Provide the (X, Y) coordinate of the cell's center where the given text is located.  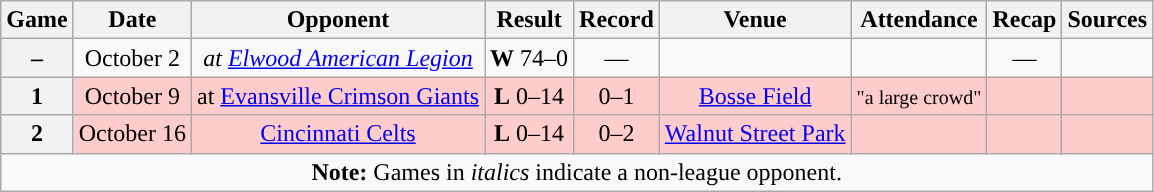
"a large crowd" (919, 96)
0–2 (617, 134)
Result (530, 20)
Date (132, 20)
– (37, 58)
Recap (1024, 20)
at Elwood American Legion (338, 58)
Note: Games in italics indicate a non-league opponent. (577, 172)
October 2 (132, 58)
Game (37, 20)
Bosse Field (755, 96)
Record (617, 20)
October 9 (132, 96)
Walnut Street Park (755, 134)
Opponent (338, 20)
Venue (755, 20)
2 (37, 134)
W 74–0 (530, 58)
0–1 (617, 96)
Sources (1108, 20)
at Evansville Crimson Giants (338, 96)
Attendance (919, 20)
October 16 (132, 134)
Cincinnati Celts (338, 134)
1 (37, 96)
